For the text-containing cell, return its midpoint in [X, Y] coordinate format. 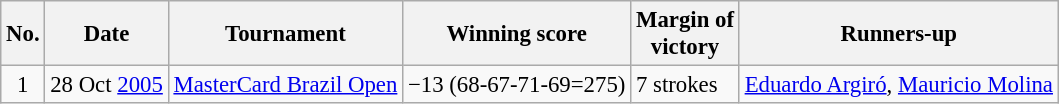
7 strokes [686, 85]
Runners-up [898, 34]
28 Oct 2005 [106, 85]
Date [106, 34]
1 [23, 85]
Winning score [517, 34]
Eduardo Argiró, Mauricio Molina [898, 85]
Tournament [286, 34]
−13 (68-67-71-69=275) [517, 85]
Margin ofvictory [686, 34]
MasterCard Brazil Open [286, 85]
No. [23, 34]
